Determine the (X, Y) coordinate at the center of the cell enclosing the given text.  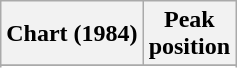
Peakposition (189, 34)
Chart (1984) (72, 34)
